Capture the cell that displays the provided text and extract its (x, y) central coordinate. 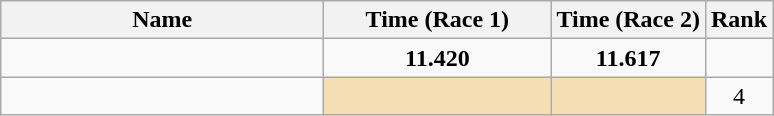
4 (738, 96)
Rank (738, 20)
Name (162, 20)
Time (Race 1) (438, 20)
Time (Race 2) (628, 20)
11.617 (628, 58)
11.420 (438, 58)
